Return [X, Y] of the center of cell containing provided text 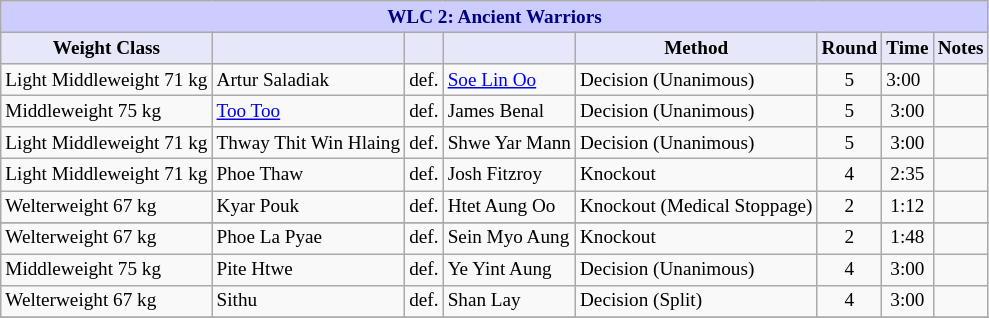
1:48 [908, 238]
WLC 2: Ancient Warriors [494, 17]
Phoe Thaw [308, 175]
James Benal [509, 111]
Shan Lay [509, 301]
Thway Thit Win Hlaing [308, 143]
Weight Class [106, 48]
Pite Htwe [308, 270]
Shwe Yar Mann [509, 143]
Phoe La Pyae [308, 238]
Decision (Split) [696, 301]
Round [850, 48]
Kyar Pouk [308, 206]
Method [696, 48]
1:12 [908, 206]
Sein Myo Aung [509, 238]
Time [908, 48]
Too Too [308, 111]
Ye Yint Aung [509, 270]
Sithu [308, 301]
Knockout (Medical Stoppage) [696, 206]
Htet Aung Oo [509, 206]
Soe Lin Oo [509, 80]
Notes [960, 48]
Josh Fitzroy [509, 175]
2:35 [908, 175]
Artur Saladiak [308, 80]
